For the text-containing cell, return its midpoint in (x, y) coordinate format. 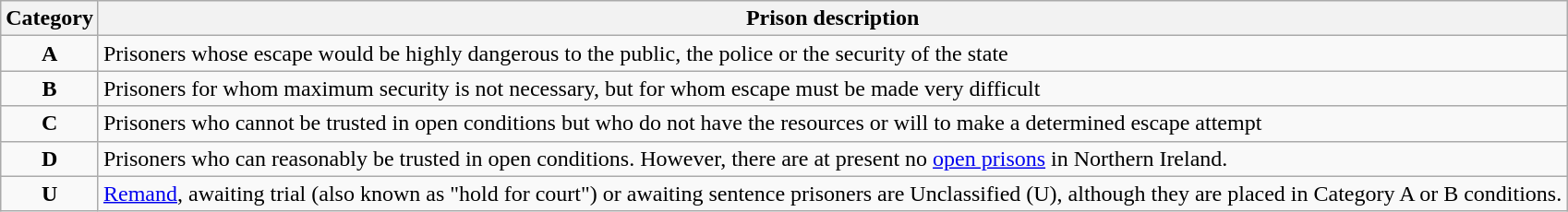
Prisoners for whom maximum security is not necessary, but for whom escape must be made very difficult (832, 88)
C (50, 124)
B (50, 88)
Prisoners whose escape would be highly dangerous to the public, the police or the security of the state (832, 53)
A (50, 53)
Prisoners who cannot be trusted in open conditions but who do not have the resources or will to make a determined escape attempt (832, 124)
U (50, 194)
Category (50, 18)
D (50, 159)
Prisoners who can reasonably be trusted in open conditions. However, there are at present no open prisons in Northern Ireland. (832, 159)
Prison description (832, 18)
